Output the (x, y) coordinate of the center of the cell containing the given text.  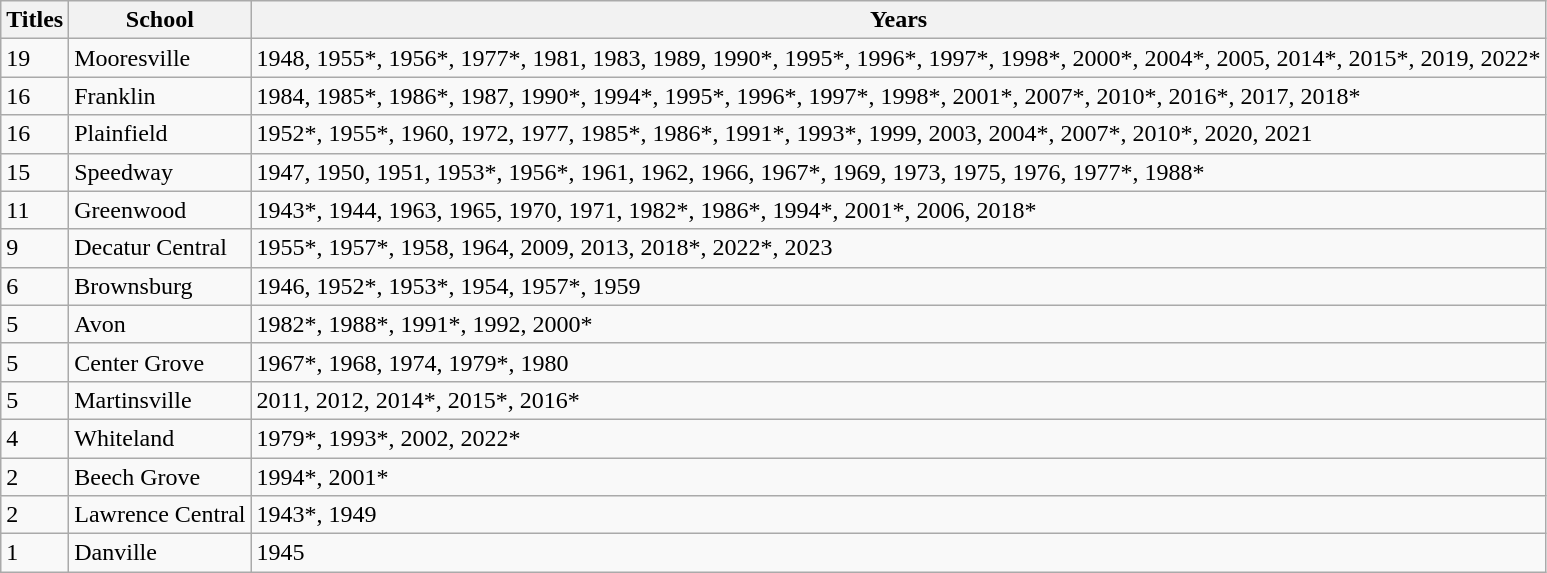
1955*, 1957*, 1958, 1964, 2009, 2013, 2018*, 2022*, 2023 (898, 248)
Center Grove (160, 362)
Greenwood (160, 210)
6 (35, 286)
1943*, 1944, 1963, 1965, 1970, 1971, 1982*, 1986*, 1994*, 2001*, 2006, 2018* (898, 210)
Titles (35, 20)
Lawrence Central (160, 515)
1952*, 1955*, 1960, 1972, 1977, 1985*, 1986*, 1991*, 1993*, 1999, 2003, 2004*, 2007*, 2010*, 2020, 2021 (898, 134)
2011, 2012, 2014*, 2015*, 2016* (898, 400)
Franklin (160, 96)
1947, 1950, 1951, 1953*, 1956*, 1961, 1962, 1966, 1967*, 1969, 1973, 1975, 1976, 1977*, 1988* (898, 172)
Brownsburg (160, 286)
Speedway (160, 172)
19 (35, 58)
1984, 1985*, 1986*, 1987, 1990*, 1994*, 1995*, 1996*, 1997*, 1998*, 2001*, 2007*, 2010*, 2016*, 2017, 2018* (898, 96)
1948, 1955*, 1956*, 1977*, 1981, 1983, 1989, 1990*, 1995*, 1996*, 1997*, 1998*, 2000*, 2004*, 2005, 2014*, 2015*, 2019, 2022* (898, 58)
Beech Grove (160, 477)
Avon (160, 324)
1982*, 1988*, 1991*, 1992, 2000* (898, 324)
Decatur Central (160, 248)
Danville (160, 553)
1994*, 2001* (898, 477)
15 (35, 172)
Years (898, 20)
1 (35, 553)
Whiteland (160, 438)
1946, 1952*, 1953*, 1954, 1957*, 1959 (898, 286)
Martinsville (160, 400)
Plainfield (160, 134)
1945 (898, 553)
School (160, 20)
1943*, 1949 (898, 515)
9 (35, 248)
1967*, 1968, 1974, 1979*, 1980 (898, 362)
1979*, 1993*, 2002, 2022* (898, 438)
4 (35, 438)
Mooresville (160, 58)
11 (35, 210)
